Detect which cell encompasses the target text, then output its (X, Y) center coordinate. 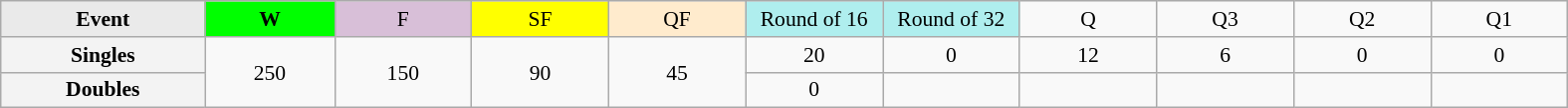
250 (270, 72)
F (403, 19)
Q2 (1362, 19)
12 (1088, 55)
20 (814, 55)
Q3 (1226, 19)
Q1 (1499, 19)
SF (541, 19)
45 (677, 72)
6 (1226, 55)
Singles (104, 55)
90 (541, 72)
Round of 32 (951, 19)
Q (1088, 19)
QF (677, 19)
W (270, 19)
150 (403, 72)
Event (104, 19)
Round of 16 (814, 19)
Doubles (104, 90)
